Search for the cell housing the specified text and yield its (X, Y) center coordinate. 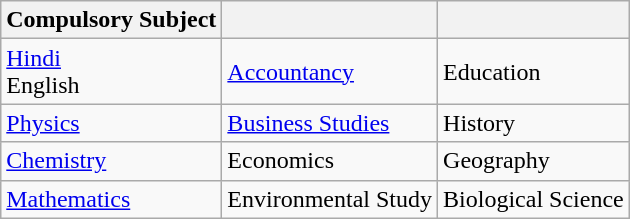
Economics (330, 161)
Physics (112, 123)
Compulsory Subject (112, 20)
Education (534, 72)
Geography (534, 161)
Biological Science (534, 199)
Chemistry (112, 161)
HindiEnglish (112, 72)
Accountancy (330, 72)
History (534, 123)
Mathematics (112, 199)
Business Studies (330, 123)
Environmental Study (330, 199)
